From the cell containing the given text, extract its center point as (x, y) coordinate. 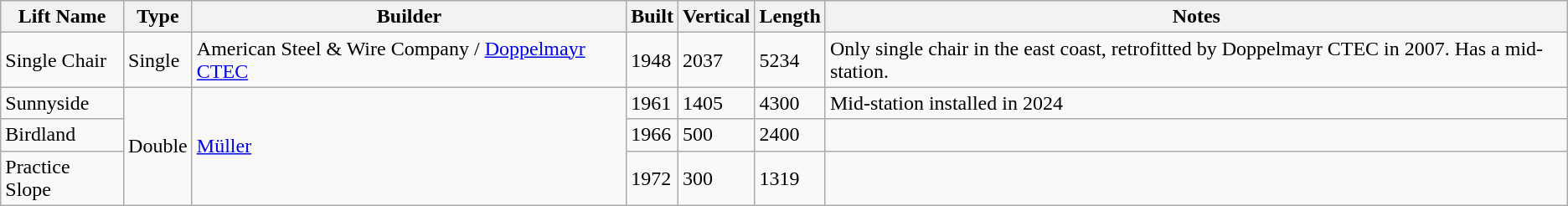
2037 (715, 60)
Built (652, 17)
500 (715, 135)
Practice Slope (62, 178)
Length (790, 17)
Only single chair in the east coast, retrofitted by Doppelmayr CTEC in 2007. Has a mid-station. (1196, 60)
Birdland (62, 135)
Double (158, 146)
1405 (715, 103)
Vertical (715, 17)
Builder (409, 17)
2400 (790, 135)
Notes (1196, 17)
Mid-station installed in 2024 (1196, 103)
1961 (652, 103)
4300 (790, 103)
1319 (790, 178)
1948 (652, 60)
300 (715, 178)
Sunnyside (62, 103)
Müller (409, 146)
Type (158, 17)
Single Chair (62, 60)
5234 (790, 60)
1972 (652, 178)
Lift Name (62, 17)
1966 (652, 135)
Single (158, 60)
American Steel & Wire Company / Doppelmayr CTEC (409, 60)
